Scan for the cell matching the given text and deliver its [x, y] coordinate at center. 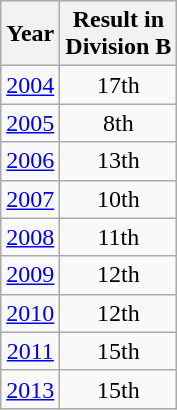
2004 [30, 85]
2007 [30, 199]
2011 [30, 351]
2009 [30, 275]
2005 [30, 123]
13th [118, 161]
2013 [30, 389]
2006 [30, 161]
8th [118, 123]
11th [118, 237]
2010 [30, 313]
2008 [30, 237]
17th [118, 85]
Result inDivision B [118, 34]
Year [30, 34]
10th [118, 199]
